For the text-containing cell, return its midpoint in (X, Y) coordinate format. 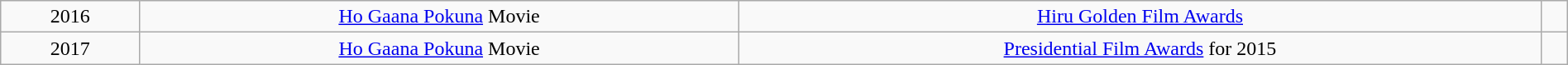
Presidential Film Awards for 2015 (1140, 48)
2017 (70, 48)
Hiru Golden Film Awards (1140, 17)
2016 (70, 17)
